Extract the [x, y] coordinate from the center of the cell holding the provided text.  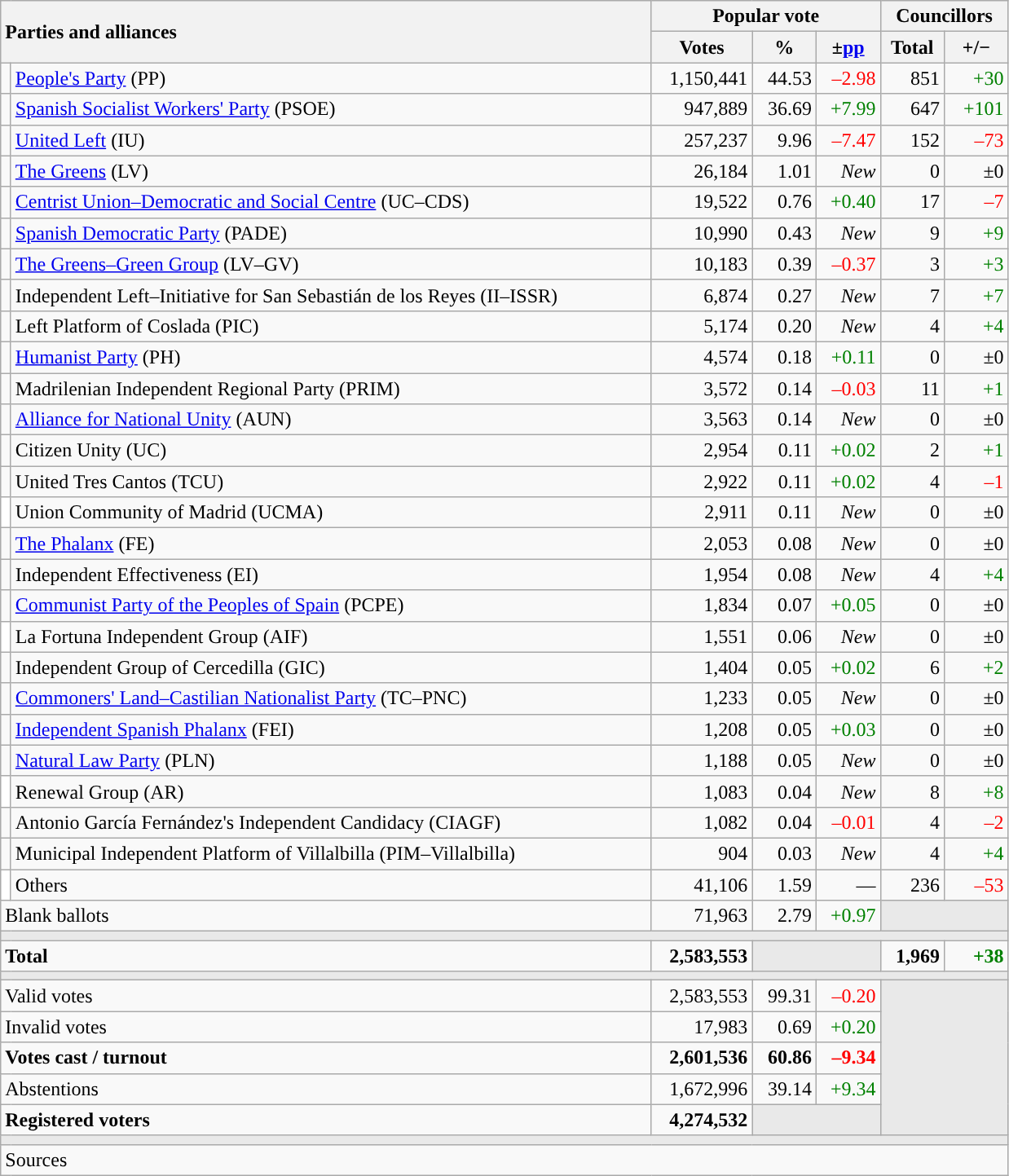
–2 [976, 822]
Centrist Union–Democratic and Social Centre (UC–CDS) [331, 202]
–1 [976, 482]
0.69 [784, 1027]
Invalid votes [326, 1027]
+0.05 [848, 606]
3,563 [702, 420]
39.14 [784, 1089]
36.69 [784, 109]
Commoners' Land–Castilian Nationalist Party (TC–PNC) [331, 698]
5,174 [702, 326]
+0.03 [848, 729]
1.01 [784, 171]
— [848, 884]
Antonio García Fernández's Independent Candidacy (CIAGF) [331, 822]
La Fortuna Independent Group (AIF) [331, 636]
947,889 [702, 109]
1,954 [702, 575]
Votes cast / turnout [326, 1058]
1,404 [702, 667]
Registered voters [326, 1120]
0.03 [784, 853]
The Greens (LV) [331, 171]
0.27 [784, 295]
1,150,441 [702, 78]
1,672,996 [702, 1089]
Natural Law Party (PLN) [331, 760]
2 [913, 451]
1,969 [913, 956]
Sources [504, 1160]
41,106 [702, 884]
Madrilenian Independent Regional Party (PRIM) [331, 389]
71,963 [702, 916]
1.59 [784, 884]
60.86 [784, 1058]
Independent Group of Cercedilla (GIC) [331, 667]
–7 [976, 202]
+0.11 [848, 357]
Humanist Party (PH) [331, 357]
–9.34 [848, 1058]
The Greens–Green Group (LV–GV) [331, 264]
+3 [976, 264]
–0.01 [848, 822]
Municipal Independent Platform of Villalbilla (PIM–Villalbilla) [331, 853]
+38 [976, 956]
152 [913, 140]
Popular vote [766, 16]
Renewal Group (AR) [331, 791]
Votes [702, 47]
Union Community of Madrid (UCMA) [331, 513]
236 [913, 884]
6,874 [702, 295]
+9 [976, 233]
2,922 [702, 482]
2,601,536 [702, 1058]
Citizen Unity (UC) [331, 451]
4,574 [702, 357]
1,188 [702, 760]
The Phalanx (FE) [331, 544]
+7 [976, 295]
+0.20 [848, 1027]
11 [913, 389]
Abstentions [326, 1089]
–0.03 [848, 389]
1,083 [702, 791]
United Tres Cantos (TCU) [331, 482]
Alliance for National Unity (AUN) [331, 420]
+30 [976, 78]
10,990 [702, 233]
Spanish Democratic Party (PADE) [331, 233]
Left Platform of Coslada (PIC) [331, 326]
Spanish Socialist Workers' Party (PSOE) [331, 109]
+7.99 [848, 109]
+8 [976, 791]
904 [702, 853]
6 [913, 667]
Others [331, 884]
9.96 [784, 140]
0.43 [784, 233]
4,274,532 [702, 1120]
Blank ballots [326, 916]
Independent Left–Initiative for San Sebastián de los Reyes (II–ISSR) [331, 295]
99.31 [784, 996]
Independent Spanish Phalanx (FEI) [331, 729]
1,208 [702, 729]
Valid votes [326, 996]
% [784, 47]
+9.34 [848, 1089]
–0.37 [848, 264]
2.79 [784, 916]
±pp [848, 47]
851 [913, 78]
+0.40 [848, 202]
+2 [976, 667]
0.39 [784, 264]
3 [913, 264]
–0.20 [848, 996]
–53 [976, 884]
Communist Party of the Peoples of Spain (PCPE) [331, 606]
44.53 [784, 78]
0.07 [784, 606]
0.18 [784, 357]
2,954 [702, 451]
Parties and alliances [326, 32]
1,082 [702, 822]
Councillors [944, 16]
People's Party (PP) [331, 78]
0.20 [784, 326]
–7.47 [848, 140]
–2.98 [848, 78]
United Left (IU) [331, 140]
0.06 [784, 636]
2,911 [702, 513]
8 [913, 791]
9 [913, 233]
19,522 [702, 202]
1,233 [702, 698]
–73 [976, 140]
+/− [976, 47]
26,184 [702, 171]
+0.97 [848, 916]
17 [913, 202]
17,983 [702, 1027]
1,551 [702, 636]
10,183 [702, 264]
0.76 [784, 202]
Independent Effectiveness (EI) [331, 575]
3,572 [702, 389]
647 [913, 109]
257,237 [702, 140]
1,834 [702, 606]
+101 [976, 109]
7 [913, 295]
2,053 [702, 544]
